Provide the [X, Y] coordinate of the cell's center where the given text is located.  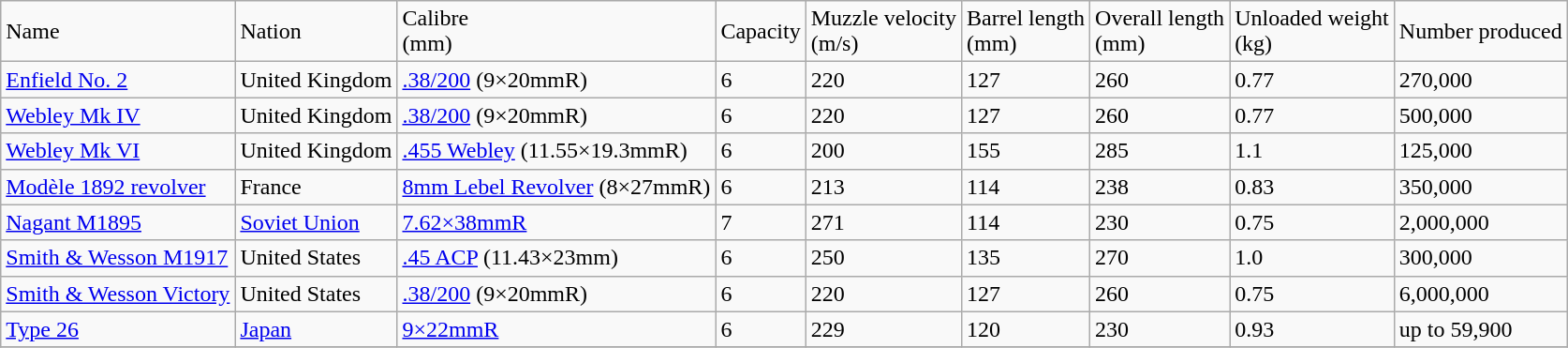
300,000 [1480, 258]
7.62×38mmR [556, 222]
Japan [317, 329]
0.93 [1312, 329]
Webley Mk IV [118, 115]
Smith & Wesson M1917 [118, 258]
Smith & Wesson Victory [118, 294]
285 [1160, 151]
Nation [317, 32]
Overall length(mm) [1160, 32]
2,000,000 [1480, 222]
Capacity [761, 32]
1.1 [1312, 151]
229 [883, 329]
1.0 [1312, 258]
up to 59,900 [1480, 329]
200 [883, 151]
Modèle 1892 revolver [118, 187]
Type 26 [118, 329]
France [317, 187]
0.83 [1312, 187]
238 [1160, 187]
270 [1160, 258]
213 [883, 187]
.45 ACP (11.43×23mm) [556, 258]
155 [1027, 151]
Webley Mk VI [118, 151]
125,000 [1480, 151]
6,000,000 [1480, 294]
Soviet Union [317, 222]
7 [761, 222]
Number produced [1480, 32]
120 [1027, 329]
Name [118, 32]
Calibre(mm) [556, 32]
8mm Lebel Revolver (8×27mmR) [556, 187]
Nagant M1895 [118, 222]
135 [1027, 258]
500,000 [1480, 115]
Barrel length(mm) [1027, 32]
350,000 [1480, 187]
.455 Webley (11.55×19.3mmR) [556, 151]
Muzzle velocity(m/s) [883, 32]
250 [883, 258]
9×22mmR [556, 329]
271 [883, 222]
Unloaded weight(kg) [1312, 32]
270,000 [1480, 80]
Enfield No. 2 [118, 80]
